Pinpoint the cell where the given text exists, returning its [X, Y] midpoint coordinate. 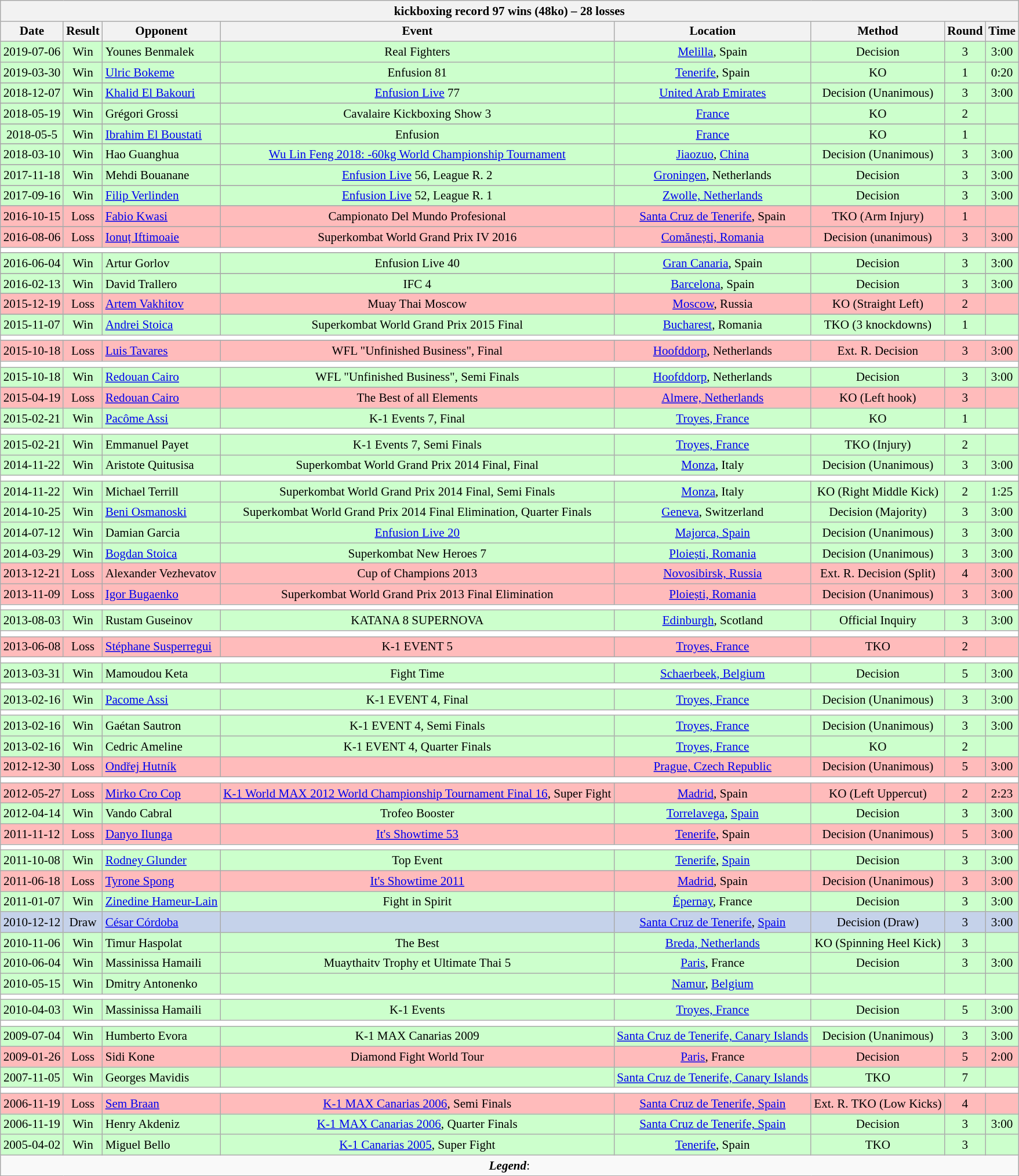
2012-04-14 [32, 814]
Artem Vakhitov [162, 304]
Time [1002, 31]
Andrei Stoica [162, 325]
2015-12-19 [32, 304]
Cup of Champions 2013 [417, 574]
kickboxing record 97 wins (48ko) – 28 losses [509, 10]
Fight in Spirit [417, 902]
Method [878, 31]
2013-12-21 [32, 574]
Ext. R. Decision (Split) [878, 574]
Muay Thai Moscow [417, 304]
It's Showtime 2011 [417, 881]
WFL "Unfinished Business", Final [417, 351]
Novosibirsk, Russia [712, 574]
Campionato Del Mundo Profesional [417, 216]
KATANA 8 SUPERNOVA [417, 620]
Gran Canaria, Spain [712, 263]
2018-03-10 [32, 154]
Date [32, 31]
Superkombat World Grand Prix 2015 Final [417, 325]
Ondřej Hutník [162, 766]
2014-07-12 [32, 532]
2012-12-30 [32, 766]
Grégori Grossi [162, 114]
Legend: [509, 1165]
K-1 EVENT 5 [417, 647]
2011-01-07 [32, 902]
Prague, Czech Republic [712, 766]
Almere, Netherlands [712, 398]
Younes Benmalek [162, 52]
Enfusion Live 20 [417, 532]
Enfusion Live 52, League R. 1 [417, 196]
2013-06-08 [32, 647]
Alexander Vezhevatov [162, 574]
Opponent [162, 31]
Comănești, Romania [712, 236]
Ext. R. TKO (Low Kicks) [878, 1104]
Cedric Ameline [162, 747]
Beni Osmanoski [162, 512]
2010-04-03 [32, 1010]
Filip Verlinden [162, 196]
Luis Tavares [162, 351]
2013-08-03 [32, 620]
1:25 [1002, 491]
K-1 EVENT 4, Final [417, 699]
2015-04-19 [32, 398]
Fabio Kwasi [162, 216]
2018-05-5 [32, 133]
2014-03-29 [32, 553]
2018-05-19 [32, 114]
Muaythaitv Trophy et Ultimate Thai 5 [417, 963]
2010-05-15 [32, 983]
0:20 [1002, 72]
Ionuț Iftimoaie [162, 236]
Breda, Netherlands [712, 942]
Location [712, 31]
Zwolle, Netherlands [712, 196]
Enfusion [417, 133]
Henry Akdeniz [162, 1124]
Barcelona, Spain [712, 283]
Enfusion Live 40 [417, 263]
2009-07-04 [32, 1036]
Geneva, Switzerland [712, 512]
Cavalaire Kickboxing Show 3 [417, 114]
2010-06-04 [32, 963]
2:00 [1002, 1057]
Real Fighters [417, 52]
KO (Right Middle Kick) [878, 491]
TKO (Arm Injury) [878, 216]
Trofeo Booster [417, 814]
7 [965, 1077]
2010-11-06 [32, 942]
2019-03-30 [32, 72]
Result [82, 31]
2007-11-05 [32, 1077]
2016-06-04 [32, 263]
Draw [82, 922]
Superkombat World Grand Prix 2014 Final, Final [417, 465]
Event [417, 31]
2017-11-18 [32, 175]
Igor Bugaenko [162, 594]
Mehdi Bouanane [162, 175]
Official Inquiry [878, 620]
KO (Left hook) [878, 398]
Groningen, Netherlands [712, 175]
2:23 [1002, 793]
2015-11-07 [32, 325]
Superkombat New Heroes 7 [417, 553]
K-1 Events [417, 1010]
2014-10-25 [32, 512]
Mamoudou Keta [162, 672]
Round [965, 31]
Danyo Ilunga [162, 833]
2019-07-06 [32, 52]
K-1 EVENT 4, Quarter Finals [417, 747]
Humberto Evora [162, 1036]
Superkombat World Grand Prix IV 2016 [417, 236]
Pacome Assi [162, 699]
Mirko Cro Cop [162, 793]
Dmitry Antonenko [162, 983]
Superkombat World Grand Prix 2013 Final Elimination [417, 594]
David Trallero [162, 283]
Wu Lin Feng 2018: -60kg World Championship Tournament [417, 154]
Emmanuel Payet [162, 444]
Georges Mavidis [162, 1077]
Tyrone Spong [162, 881]
Damian Garcia [162, 532]
2018-12-07 [32, 93]
Schaerbeek, Belgium [712, 672]
Gaétan Sautron [162, 726]
Majorca, Spain [712, 532]
KO (Left Uppercut) [878, 793]
Melilla, Spain [712, 52]
TKO (Injury) [878, 444]
Enfusion 81 [417, 72]
IFC 4 [417, 283]
Pacôme Assi [162, 418]
Top Event [417, 860]
Ulric Bokeme [162, 72]
Superkombat World Grand Prix 2014 Final, Semi Finals [417, 491]
Moscow, Russia [712, 304]
Fight Time [417, 672]
2016-02-13 [32, 283]
Stéphane Susperregui [162, 647]
Enfusion Live 77 [417, 93]
Superkombat World Grand Prix 2014 Final Elimination, Quarter Finals [417, 512]
Sem Braan [162, 1104]
Decision (Draw) [878, 922]
Bogdan Stoica [162, 553]
KO (Straight Left) [878, 304]
Decision (unanimous) [878, 236]
It's Showtime 53 [417, 833]
Namur, Belgium [712, 983]
K-1 MAX Canarias 2006, Quarter Finals [417, 1124]
2013-03-31 [32, 672]
WFL "Unfinished Business", Semi Finals [417, 377]
Edinburgh, Scotland [712, 620]
KO (Spinning Heel Kick) [878, 942]
Zinedine Hameur-Lain [162, 902]
Rodney Glunder [162, 860]
Artur Gorlov [162, 263]
Diamond Fight World Tour [417, 1057]
Timur Haspolat [162, 942]
K-1 EVENT 4, Semi Finals [417, 726]
Ibrahim El Boustati [162, 133]
César Córdoba [162, 922]
2009-01-26 [32, 1057]
K-1 Events 7, Final [417, 418]
Hao Guanghua [162, 154]
2010-12-12 [32, 922]
The Best of all Elements [417, 398]
K-1 Events 7, Semi Finals [417, 444]
K-1 MAX Canarias 2006, Semi Finals [417, 1104]
Miguel Bello [162, 1144]
Enfusion Live 56, League R. 2 [417, 175]
2017-09-16 [32, 196]
Ext. R. Decision [878, 351]
Michael Terrill [162, 491]
Vando Cabral [162, 814]
K-1 World MAX 2012 World Championship Tournament Final 16, Super Fight [417, 793]
Sidi Kone [162, 1057]
Torrelavega, Spain [712, 814]
Decision (Majority) [878, 512]
2016-08-06 [32, 236]
2011-10-08 [32, 860]
2005-04-02 [32, 1144]
Jiaozuo, China [712, 154]
K-1 Canarias 2005, Super Fight [417, 1144]
2016-10-15 [32, 216]
Épernay, France [712, 902]
TKO (3 knockdowns) [878, 325]
The Best [417, 942]
2013-11-09 [32, 594]
2011-06-18 [32, 881]
K-1 MAX Canarias 2009 [417, 1036]
2011-11-12 [32, 833]
Rustam Guseinov [162, 620]
Aristote Quitusisa [162, 465]
United Arab Emirates [712, 93]
Bucharest, Romania [712, 325]
Khalid El Bakouri [162, 93]
2012-05-27 [32, 793]
